Detect which cell encompasses the target text, then output its (x, y) center coordinate. 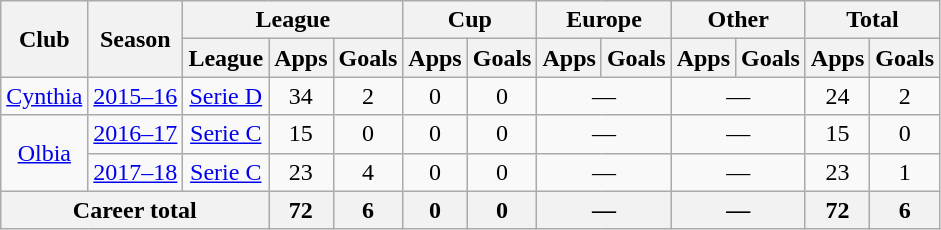
34 (301, 96)
Cup (470, 20)
24 (837, 96)
4 (368, 172)
Other (738, 20)
Olbia (44, 153)
Career total (135, 210)
Season (136, 39)
Europe (604, 20)
2016–17 (136, 134)
Cynthia (44, 96)
2015–16 (136, 96)
Serie D (226, 96)
2017–18 (136, 172)
Total (872, 20)
1 (905, 172)
Club (44, 39)
